For the text-containing cell, return its midpoint in (X, Y) coordinate format. 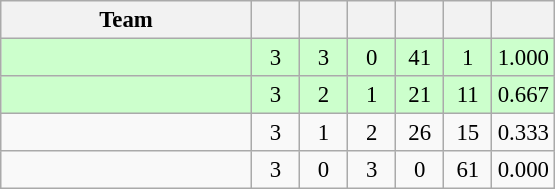
21 (420, 95)
26 (420, 133)
0.667 (524, 95)
1.000 (524, 58)
15 (468, 133)
Team (126, 20)
41 (420, 58)
0.000 (524, 170)
11 (468, 95)
61 (468, 170)
0.333 (524, 133)
